Detect which cell encompasses the target text, then output its [X, Y] center coordinate. 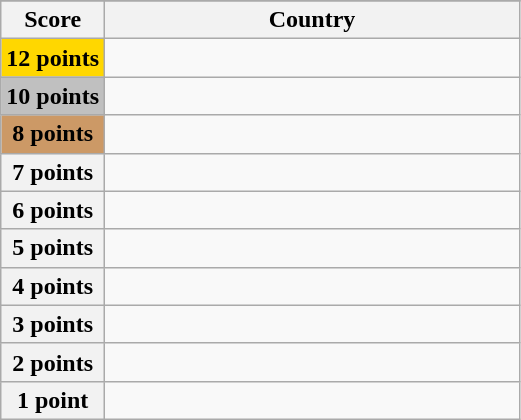
5 points [53, 248]
7 points [53, 172]
6 points [53, 210]
3 points [53, 324]
10 points [53, 96]
12 points [53, 58]
8 points [53, 134]
Country [312, 20]
Score [53, 20]
2 points [53, 362]
1 point [53, 400]
4 points [53, 286]
